Find where the given text appears and provide that cell's center as (x, y) coordinate. 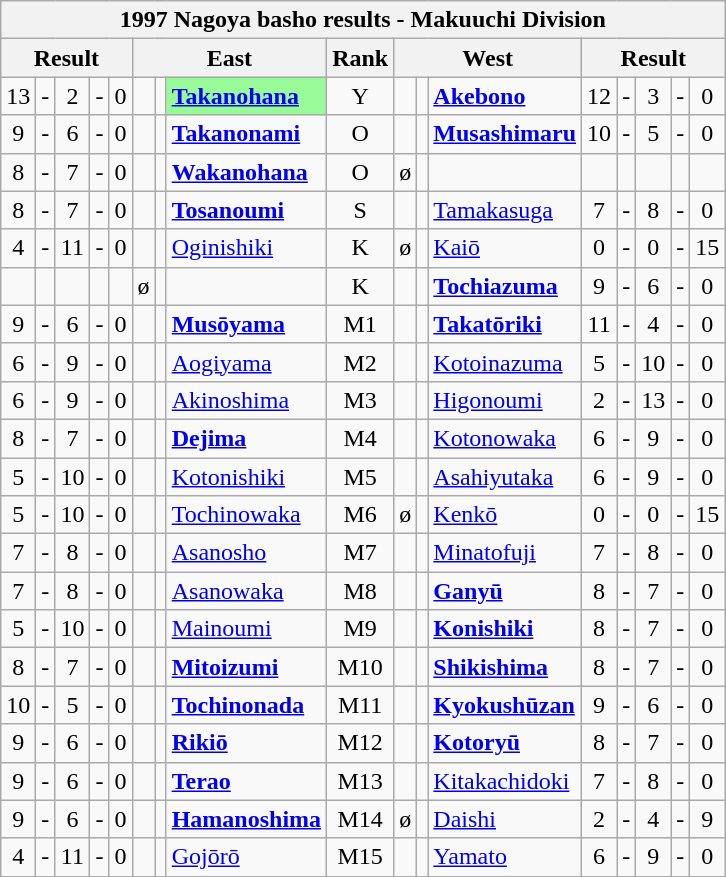
Takanonami (246, 134)
Konishiki (505, 629)
M13 (360, 781)
S (360, 210)
M3 (360, 400)
West (488, 58)
Mitoizumi (246, 667)
Kyokushūzan (505, 705)
Higonoumi (505, 400)
Mainoumi (246, 629)
M6 (360, 515)
Akebono (505, 96)
Minatofuji (505, 553)
1997 Nagoya basho results - Makuuchi Division (363, 20)
M14 (360, 819)
M11 (360, 705)
12 (600, 96)
Rikiō (246, 743)
Akinoshima (246, 400)
3 (654, 96)
Gojōrō (246, 857)
Musashimaru (505, 134)
Tochinowaka (246, 515)
Musōyama (246, 324)
Takatōriki (505, 324)
Kotoryū (505, 743)
Wakanohana (246, 172)
M15 (360, 857)
Kaiō (505, 248)
Kotonowaka (505, 438)
M9 (360, 629)
Tosanoumi (246, 210)
Takanohana (246, 96)
Tochinonada (246, 705)
M8 (360, 591)
Hamanoshima (246, 819)
Kotonishiki (246, 477)
M4 (360, 438)
Tochiazuma (505, 286)
M1 (360, 324)
Aogiyama (246, 362)
Kitakachidoki (505, 781)
M12 (360, 743)
M5 (360, 477)
Kotoinazuma (505, 362)
Asanosho (246, 553)
Dejima (246, 438)
East (230, 58)
Asanowaka (246, 591)
Terao (246, 781)
Yamato (505, 857)
M2 (360, 362)
Rank (360, 58)
Shikishima (505, 667)
Y (360, 96)
Kenkō (505, 515)
Ganyū (505, 591)
M7 (360, 553)
Tamakasuga (505, 210)
Daishi (505, 819)
M10 (360, 667)
Asahiyutaka (505, 477)
Oginishiki (246, 248)
